Pinpoint the cell where the given text exists, returning its [x, y] midpoint coordinate. 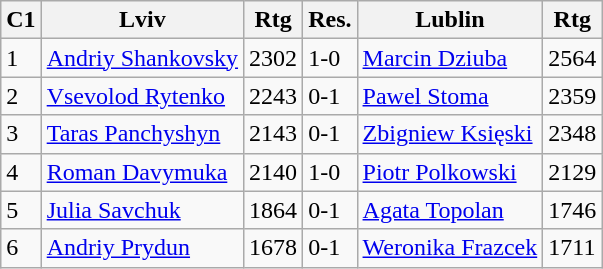
C1 [21, 20]
Roman Davymuka [142, 172]
2140 [274, 172]
2129 [572, 172]
5 [21, 210]
Julia Savchuk [142, 210]
Taras Panchyshyn [142, 134]
4 [21, 172]
1711 [572, 248]
2359 [572, 96]
Agata Topolan [450, 210]
Vsevolod Rytenko [142, 96]
3 [21, 134]
Andriy Shankovsky [142, 58]
2243 [274, 96]
2143 [274, 134]
1678 [274, 248]
Lviv [142, 20]
Marcin Dziuba [450, 58]
Piotr Polkowski [450, 172]
Pawel Stoma [450, 96]
2 [21, 96]
1864 [274, 210]
6 [21, 248]
Lublin [450, 20]
2348 [572, 134]
1 [21, 58]
Andriy Prydun [142, 248]
Zbigniew Księski [450, 134]
2564 [572, 58]
2302 [274, 58]
Res. [330, 20]
Weronika Frazcek [450, 248]
1746 [572, 210]
